Output the (X, Y) coordinate of the center of the cell containing the given text.  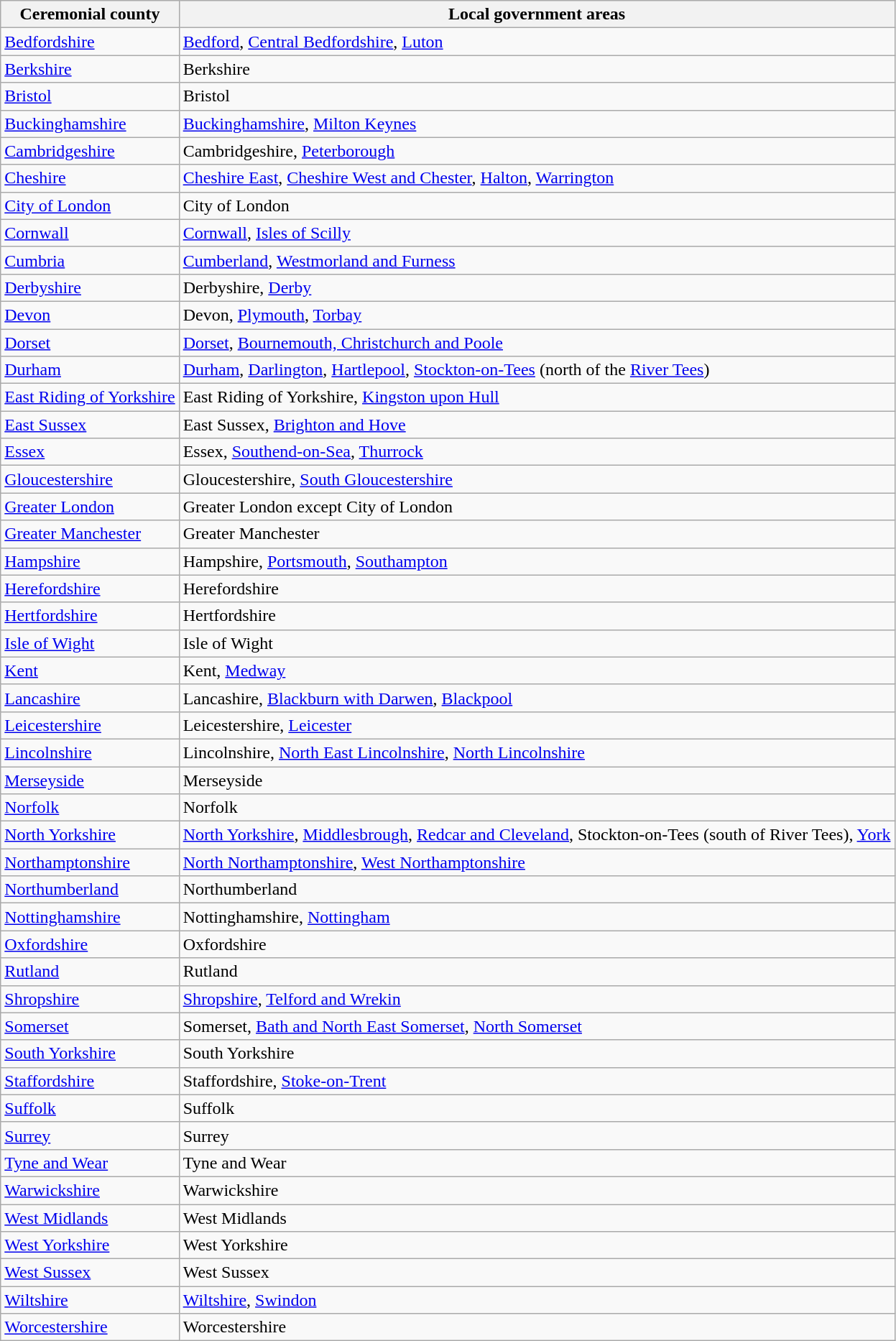
Hampshire, Portsmouth, Southampton (537, 561)
Local government areas (537, 14)
North Yorkshire (90, 835)
Greater London (90, 507)
Buckinghamshire (90, 124)
Staffordshire, Stoke-on-Trent (537, 1081)
Essex, Southend-on-Sea, Thurrock (537, 452)
North Northamptonshire, West Northamptonshire (537, 862)
Cumberland, Westmorland and Furness (537, 260)
Kent (90, 670)
Lancashire, Blackburn with Darwen, Blackpool (537, 698)
Nottinghamshire, Nottingham (537, 917)
Hampshire (90, 561)
Cambridgeshire, Peterborough (537, 151)
Northamptonshire (90, 862)
Shropshire (90, 999)
Dorset (90, 343)
East Riding of Yorkshire, Kingston upon Hull (537, 397)
Lincolnshire, North East Lincolnshire, North Lincolnshire (537, 752)
Devon (90, 315)
Somerset (90, 1026)
East Sussex (90, 425)
Cambridgeshire (90, 151)
Cornwall (90, 233)
Derbyshire (90, 287)
Kent, Medway (537, 670)
Cornwall, Isles of Scilly (537, 233)
Ceremonial county (90, 14)
Durham (90, 370)
Lancashire (90, 698)
Buckinghamshire, Milton Keynes (537, 124)
Durham, Darlington, Hartlepool, Stockton-on-Tees (north of the River Tees) (537, 370)
Essex (90, 452)
Cheshire (90, 178)
Shropshire, Telford and Wrekin (537, 999)
Bedfordshire (90, 42)
Cumbria (90, 260)
Devon, Plymouth, Torbay (537, 315)
Wiltshire (90, 1300)
Leicestershire (90, 725)
East Sussex, Brighton and Hove (537, 425)
Lincolnshire (90, 752)
Bedford, Central Bedfordshire, Luton (537, 42)
Greater London except City of London (537, 507)
Gloucestershire (90, 479)
Nottinghamshire (90, 917)
Derbyshire, Derby (537, 287)
East Riding of Yorkshire (90, 397)
North Yorkshire, Middlesbrough, Redcar and Cleveland, Stockton-on-Tees (south of River Tees), York (537, 835)
Staffordshire (90, 1081)
Dorset, Bournemouth, Christchurch and Poole (537, 343)
Gloucestershire, South Gloucestershire (537, 479)
Somerset, Bath and North East Somerset, North Somerset (537, 1026)
Cheshire East, Cheshire West and Chester, Halton, Warrington (537, 178)
Leicestershire, Leicester (537, 725)
Wiltshire, Swindon (537, 1300)
